Locate the cell with the specified text and output its [x, y] center coordinate. 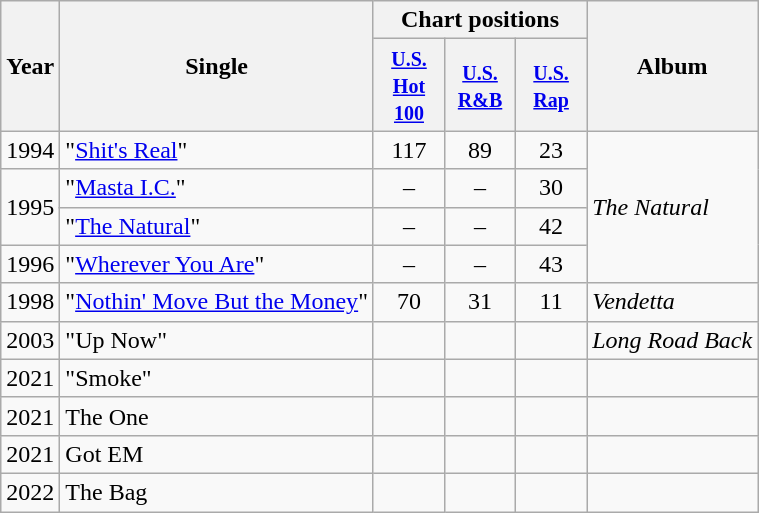
Year [30, 66]
U.S. Rap [552, 85]
The Natural [672, 207]
"Up Now" [217, 340]
2022 [30, 492]
1996 [30, 264]
117 [408, 150]
2003 [30, 340]
The Bag [217, 492]
Vendetta [672, 302]
"Masta I.C." [217, 188]
42 [552, 226]
31 [480, 302]
Got EM [217, 454]
"Wherever You Are" [217, 264]
89 [480, 150]
U.S. R&B [480, 85]
11 [552, 302]
Long Road Back [672, 340]
70 [408, 302]
"Smoke" [217, 378]
"The Natural" [217, 226]
"Shit's Real" [217, 150]
Chart positions [480, 20]
43 [552, 264]
U.S. Hot 100 [408, 85]
"Nothin' Move But the Money" [217, 302]
23 [552, 150]
30 [552, 188]
1998 [30, 302]
The One [217, 416]
Album [672, 66]
1994 [30, 150]
1995 [30, 207]
Single [217, 66]
